Pinpoint the cell where the given text exists, returning its [X, Y] midpoint coordinate. 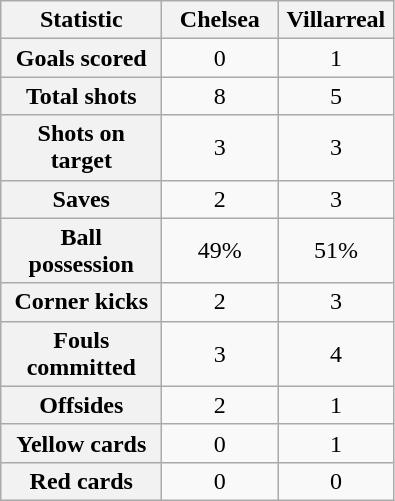
Red cards [82, 481]
Saves [82, 199]
51% [336, 250]
8 [220, 96]
Yellow cards [82, 443]
4 [336, 354]
Corner kicks [82, 302]
Villarreal [336, 20]
Statistic [82, 20]
5 [336, 96]
Shots on target [82, 148]
Goals scored [82, 58]
Fouls committed [82, 354]
Offsides [82, 405]
49% [220, 250]
Ball possession [82, 250]
Total shots [82, 96]
Chelsea [220, 20]
